For the text-containing cell, return its midpoint in [X, Y] coordinate format. 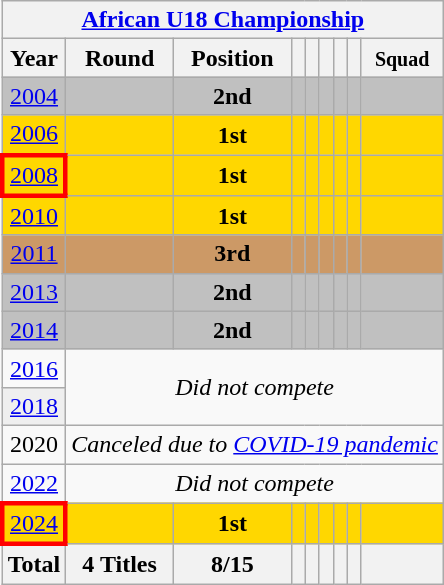
African U18 Championship [222, 20]
2018 [34, 406]
2020 [34, 444]
2011 [34, 254]
2013 [34, 292]
2010 [34, 216]
2022 [34, 484]
2016 [34, 368]
2008 [34, 174]
Squad [402, 58]
2024 [34, 524]
Canceled due to COVID-19 pandemic [255, 444]
Year [34, 58]
8/15 [232, 564]
2014 [34, 330]
4 Titles [120, 564]
2004 [34, 96]
3rd [232, 254]
2006 [34, 135]
Total [34, 564]
Round [120, 58]
Position [232, 58]
